Extract the (x, y) coordinate from the center of the cell holding the provided text.  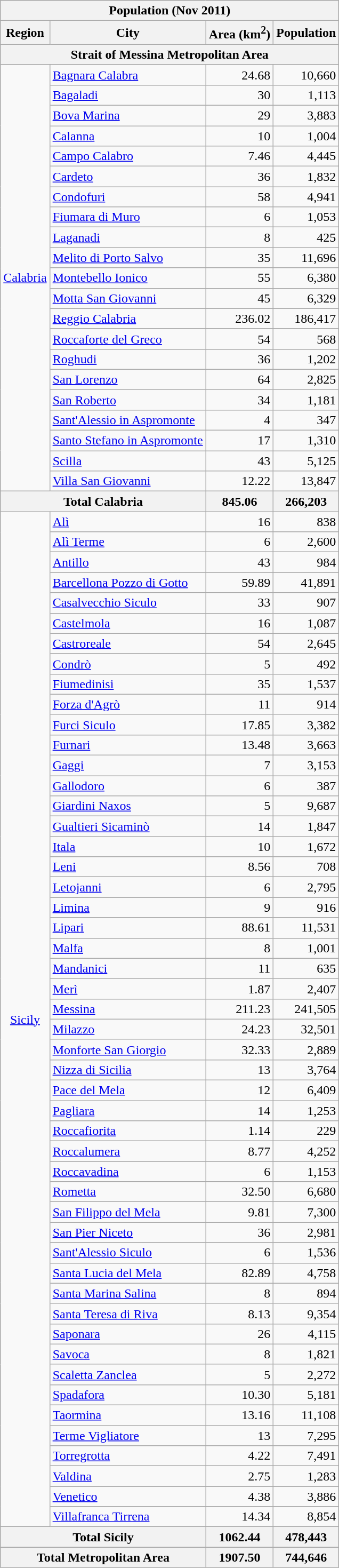
64 (240, 379)
2,600 (306, 542)
3,663 (306, 745)
24.68 (240, 75)
4,252 (306, 1151)
12 (240, 1091)
6,329 (306, 298)
Sant'Alessio Siculo (128, 1253)
32.50 (240, 1192)
3,886 (306, 1497)
11,531 (306, 928)
Leni (128, 867)
Area (km2) (240, 33)
1,202 (306, 359)
Population (Nov 2011) (170, 11)
1,672 (306, 847)
Milazzo (128, 1029)
387 (306, 786)
Roccalumera (128, 1151)
Fiumedinisi (128, 684)
Motta San Giovanni (128, 298)
Messina (128, 1009)
Pagliara (128, 1111)
Castelmola (128, 623)
894 (306, 1293)
59.89 (240, 583)
82.89 (240, 1273)
2,407 (306, 989)
4,115 (306, 1334)
Gualtieri Sicaminò (128, 826)
Savoca (128, 1354)
347 (306, 420)
1,847 (306, 826)
Total Metropolitan Area (103, 1557)
568 (306, 339)
7,295 (306, 1436)
3,153 (306, 766)
24.23 (240, 1029)
744,646 (306, 1557)
Mandanici (128, 968)
1,153 (306, 1172)
Nizza di Sicilia (128, 1070)
4.38 (240, 1497)
1,001 (306, 948)
Casalvecchio Siculo (128, 603)
4,758 (306, 1273)
Santa Marina Salina (128, 1293)
Strait of Messina Metropolitan Area (170, 54)
88.61 (240, 928)
7 (240, 766)
3,764 (306, 1070)
Total Calabria (103, 502)
Roccafiorita (128, 1131)
Scaletta Zanclea (128, 1374)
City (128, 33)
6,380 (306, 278)
914 (306, 704)
17 (240, 441)
3,382 (306, 725)
Roccaforte del Greco (128, 339)
Gaggi (128, 766)
Roghudi (128, 359)
9,687 (306, 806)
Saponara (128, 1334)
4,941 (306, 197)
1,283 (306, 1476)
Alì Terme (128, 542)
41,891 (306, 583)
838 (306, 522)
229 (306, 1131)
13.48 (240, 745)
11,696 (306, 258)
33 (240, 603)
Forza d'Agrò (128, 704)
Condrò (128, 664)
Region (25, 33)
907 (306, 603)
Laganadi (128, 237)
Malfa (128, 948)
492 (306, 664)
916 (306, 908)
8.13 (240, 1314)
Reggio Calabria (128, 319)
13,847 (306, 481)
10.30 (240, 1395)
1,310 (306, 441)
32,501 (306, 1029)
5,125 (306, 461)
Venetico (128, 1497)
Valdina (128, 1476)
Lipari (128, 928)
17.85 (240, 725)
Terme Vigliatore (128, 1436)
58 (240, 197)
9,354 (306, 1314)
186,417 (306, 319)
Bova Marina (128, 116)
236.02 (240, 319)
3,883 (306, 116)
1,821 (306, 1354)
Villafranca Tirrena (128, 1517)
984 (306, 562)
Antillo (128, 562)
14.34 (240, 1517)
San Roberto (128, 400)
266,203 (306, 502)
Merì (128, 989)
45 (240, 298)
11,108 (306, 1415)
1907.50 (240, 1557)
Total Sicily (103, 1537)
Santo Stefano in Aspromonte (128, 441)
1062.44 (240, 1537)
2,272 (306, 1374)
211.23 (240, 1009)
Campo Calabro (128, 156)
6,409 (306, 1091)
Itala (128, 847)
34 (240, 400)
Sicily (25, 1019)
2,825 (306, 379)
Population (306, 33)
Giardini Naxos (128, 806)
Gallodoro (128, 786)
Scilla (128, 461)
2,981 (306, 1232)
478,443 (306, 1537)
1,537 (306, 684)
6,680 (306, 1192)
Melito di Porto Salvo (128, 258)
7,300 (306, 1212)
Condofuri (128, 197)
Spadafora (128, 1395)
12.22 (240, 481)
2,889 (306, 1049)
Bagaladi (128, 95)
Furnari (128, 745)
9 (240, 908)
1,832 (306, 177)
8,854 (306, 1517)
1,181 (306, 400)
1,087 (306, 623)
Fiumara di Muro (128, 217)
Calanna (128, 136)
Castroreale (128, 643)
29 (240, 116)
4 (240, 420)
Calabria (25, 277)
San Pier Niceto (128, 1232)
San Filippo del Mela (128, 1212)
9.81 (240, 1212)
Rometta (128, 1192)
1.14 (240, 1131)
Limina (128, 908)
1,536 (306, 1253)
San Lorenzo (128, 379)
Barcellona Pozzo di Gotto (128, 583)
Letojanni (128, 887)
26 (240, 1334)
Furci Siculo (128, 725)
708 (306, 867)
2,645 (306, 643)
55 (240, 278)
8.56 (240, 867)
Torregrotta (128, 1456)
Villa San Giovanni (128, 481)
1,253 (306, 1111)
5,181 (306, 1395)
635 (306, 968)
4,445 (306, 156)
7,491 (306, 1456)
Santa Teresa di Riva (128, 1314)
Monforte San Giorgio (128, 1049)
Cardeto (128, 177)
1.87 (240, 989)
1,113 (306, 95)
Taormina (128, 1415)
8.77 (240, 1151)
13.16 (240, 1415)
Roccavadina (128, 1172)
Montebello Ionico (128, 278)
7.46 (240, 156)
Bagnara Calabra (128, 75)
Pace del Mela (128, 1091)
4.22 (240, 1456)
Alì (128, 522)
32.33 (240, 1049)
1,053 (306, 217)
2,795 (306, 887)
845.06 (240, 502)
Sant'Alessio in Aspromonte (128, 420)
241,505 (306, 1009)
2.75 (240, 1476)
30 (240, 95)
Santa Lucia del Mela (128, 1273)
1,004 (306, 136)
425 (306, 237)
10,660 (306, 75)
